Identify which cell holds the provided text, then report its (x, y) central coordinate. 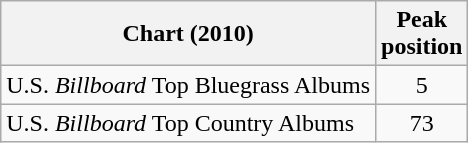
73 (422, 123)
5 (422, 85)
Chart (2010) (188, 34)
U.S. Billboard Top Bluegrass Albums (188, 85)
Peakposition (422, 34)
U.S. Billboard Top Country Albums (188, 123)
